Find where the given text appears and provide that cell's center as [x, y] coordinate. 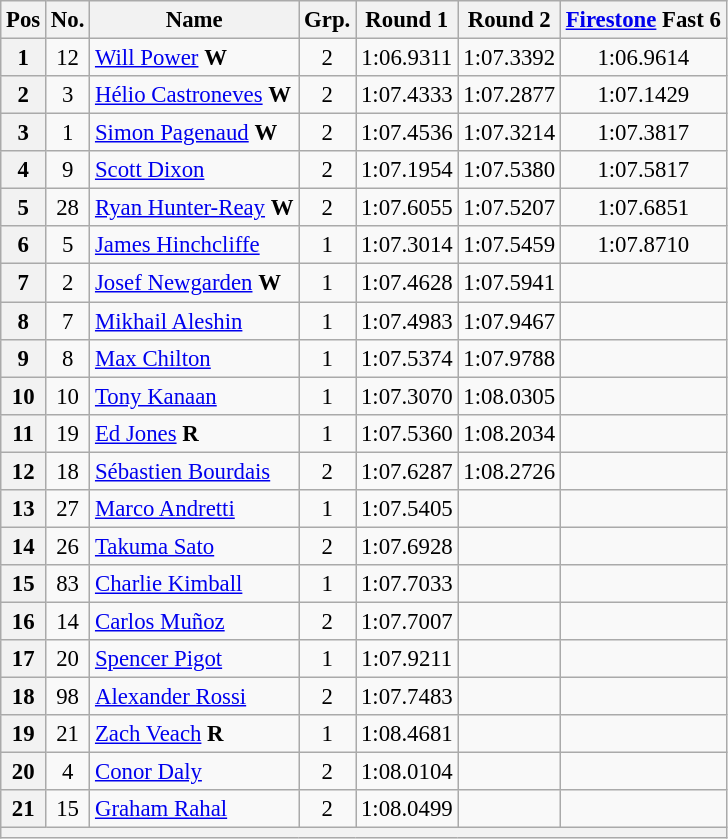
16 [24, 621]
1:07.3014 [407, 245]
Tony Kanaan [194, 396]
1:07.9788 [509, 358]
1:08.2034 [509, 433]
1:07.4333 [407, 95]
1:07.7007 [407, 621]
1:07.7033 [407, 584]
11 [24, 433]
1:07.3214 [509, 133]
26 [68, 546]
Conor Daly [194, 772]
1:07.3070 [407, 396]
1:07.4628 [407, 283]
6 [24, 245]
1:07.5405 [407, 509]
13 [24, 509]
1:07.2877 [509, 95]
1:07.6287 [407, 471]
1:07.5459 [509, 245]
17 [24, 659]
Firestone Fast 6 [643, 20]
1:07.1954 [407, 170]
Josef Newgarden W [194, 283]
Simon Pagenaud W [194, 133]
Graham Rahal [194, 809]
Round 1 [407, 20]
1:08.4681 [407, 734]
1:08.2726 [509, 471]
28 [68, 208]
Sébastien Bourdais [194, 471]
1:07.5207 [509, 208]
Zach Veach R [194, 734]
98 [68, 697]
Carlos Muñoz [194, 621]
1:07.5360 [407, 433]
1:07.6928 [407, 546]
1:07.3817 [643, 133]
1:07.3392 [509, 58]
1:08.0104 [407, 772]
Pos [24, 20]
Hélio Castroneves W [194, 95]
Alexander Rossi [194, 697]
1:07.5374 [407, 358]
Round 2 [509, 20]
1:07.6055 [407, 208]
Takuma Sato [194, 546]
No. [68, 20]
1:07.5817 [643, 170]
James Hinchcliffe [194, 245]
1:06.9614 [643, 58]
Scott Dixon [194, 170]
1:08.0499 [407, 809]
27 [68, 509]
1:07.6851 [643, 208]
1:07.5380 [509, 170]
83 [68, 584]
1:07.4536 [407, 133]
Charlie Kimball [194, 584]
Ed Jones R [194, 433]
Name [194, 20]
Will Power W [194, 58]
1:07.5941 [509, 283]
Grp. [328, 20]
1:07.1429 [643, 95]
Marco Andretti [194, 509]
Mikhail Aleshin [194, 321]
1:07.8710 [643, 245]
1:07.7483 [407, 697]
Ryan Hunter-Reay W [194, 208]
1:07.4983 [407, 321]
1:07.9467 [509, 321]
Max Chilton [194, 358]
Spencer Pigot [194, 659]
1:08.0305 [509, 396]
1:06.9311 [407, 58]
1:07.9211 [407, 659]
